Find where the given text appears and provide that cell's center as (x, y) coordinate. 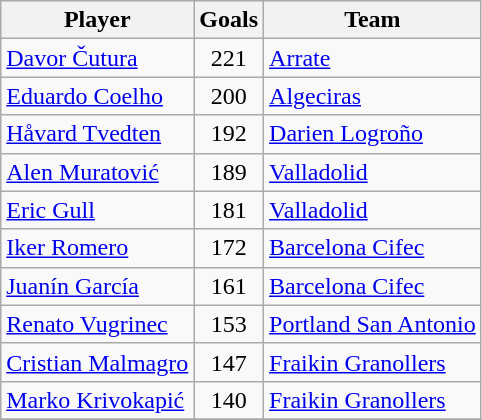
Darien Logroño (373, 134)
181 (229, 210)
189 (229, 172)
221 (229, 58)
Team (373, 20)
Cristian Malmagro (98, 362)
Portland San Antonio (373, 324)
Goals (229, 20)
Iker Romero (98, 248)
147 (229, 362)
Algeciras (373, 96)
Eric Gull (98, 210)
Eduardo Coelho (98, 96)
140 (229, 400)
161 (229, 286)
Alen Muratović (98, 172)
Håvard Tvedten (98, 134)
Renato Vugrinec (98, 324)
Player (98, 20)
Arrate (373, 58)
Juanín García (98, 286)
200 (229, 96)
Marko Krivokapić (98, 400)
172 (229, 248)
153 (229, 324)
192 (229, 134)
Davor Čutura (98, 58)
